Find where the given text appears and provide that cell's center as (x, y) coordinate. 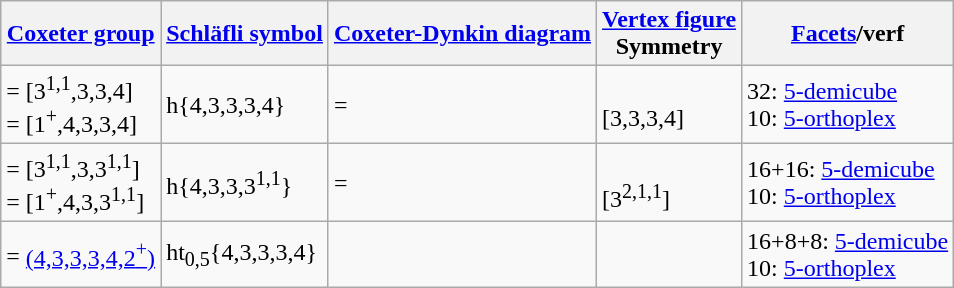
32: 5-demicube10: 5-orthoplex (848, 105)
16+16: 5-demicube10: 5-orthoplex (848, 183)
Coxeter-Dynkin diagram (462, 34)
[32,1,1] (670, 183)
Schläfli symbol (245, 34)
16+8+8: 5-demicube10: 5-orthoplex (848, 254)
Coxeter group (81, 34)
Facets/verf (848, 34)
h{4,3,3,3,4} (245, 105)
ht0,5{4,3,3,3,4} (245, 254)
Vertex figureSymmetry (670, 34)
= [31,1,3,3,4]= [1+,4,3,3,4] (81, 105)
= (4,3,3,3,4,2+) (81, 254)
= [31,1,3,31,1]= [1+,4,3,31,1] (81, 183)
h{4,3,3,31,1} (245, 183)
[3,3,3,4] (670, 105)
